Detect which cell encompasses the target text, then output its [X, Y] center coordinate. 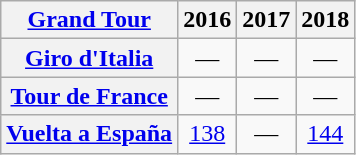
2016 [208, 20]
144 [326, 134]
Giro d'Italia [90, 58]
Grand Tour [90, 20]
138 [208, 134]
Vuelta a España [90, 134]
2018 [326, 20]
2017 [266, 20]
Tour de France [90, 96]
